Scan for the cell matching the given text and deliver its (x, y) coordinate at center. 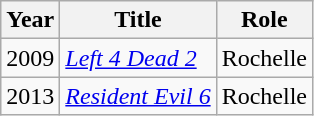
Title (138, 20)
Year (30, 20)
2013 (30, 96)
2009 (30, 58)
Role (264, 20)
Left 4 Dead 2 (138, 58)
Resident Evil 6 (138, 96)
